Scan for the cell matching the given text and deliver its (X, Y) coordinate at center. 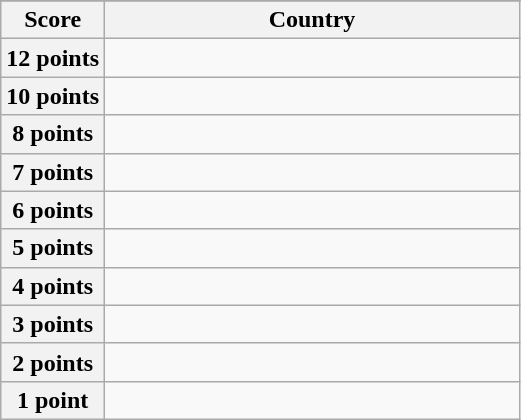
2 points (53, 362)
12 points (53, 58)
7 points (53, 172)
4 points (53, 286)
3 points (53, 324)
1 point (53, 400)
10 points (53, 96)
5 points (53, 248)
Country (312, 20)
8 points (53, 134)
6 points (53, 210)
Score (53, 20)
